Return the (x, y) coordinate for the center point of the cell that contains the specified text.  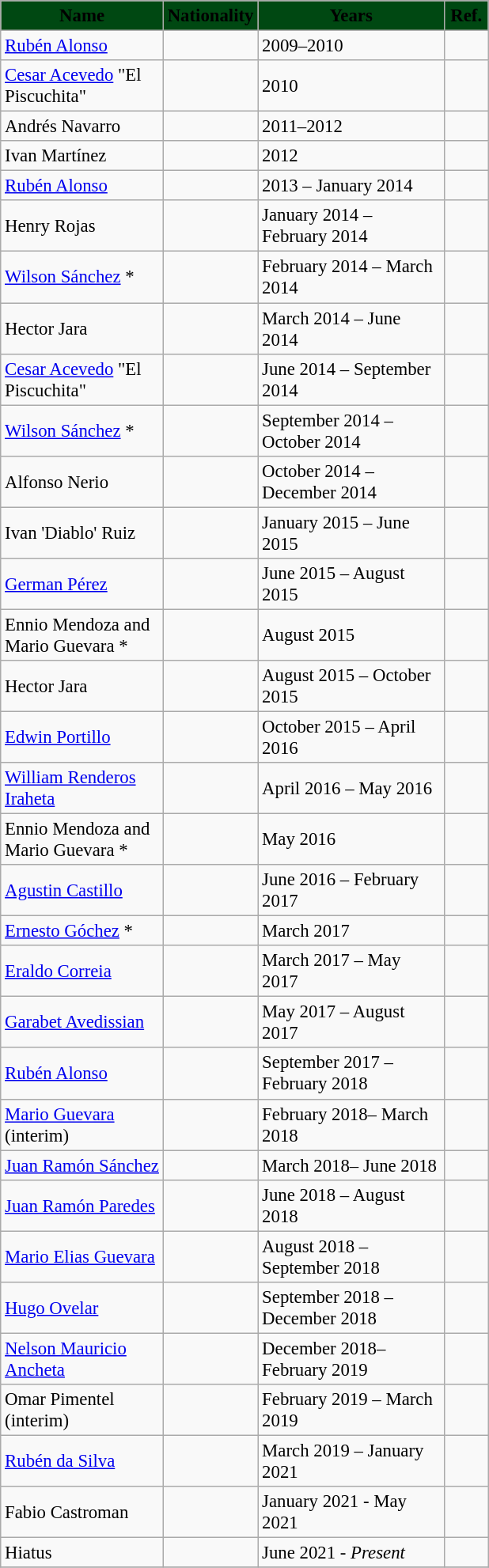
William Renderos Iraheta (82, 788)
June 2016 – February 2017 (351, 891)
2010 (351, 85)
German Pérez (82, 584)
August 2015 (351, 634)
June 2015 – August 2015 (351, 584)
2012 (351, 156)
January 2015 – June 2015 (351, 533)
August 2018 – September 2018 (351, 1256)
Ref. (466, 16)
June 2021 - Present (351, 1553)
Nelson Mauricio Ancheta (82, 1359)
Henry Rojas (82, 226)
Name (82, 16)
March 2017 (351, 931)
Hugo Ovelar (82, 1309)
Mario Guevara (interim) (82, 1125)
Fabio Castroman (82, 1513)
January 2014 – February 2014 (351, 226)
December 2018– February 2019 (351, 1359)
February 2018– March 2018 (351, 1125)
September 2014 – October 2014 (351, 430)
Ivan 'Diablo' Ruiz (82, 533)
Years (351, 16)
October 2014 – December 2014 (351, 481)
August 2015 – October 2015 (351, 687)
March 2014 – June 2014 (351, 329)
Andrés Navarro (82, 127)
Omar Pimentel (interim) (82, 1410)
October 2015 – April 2016 (351, 737)
Eraldo Correia (82, 971)
Juan Ramón Sánchez (82, 1165)
April 2016 – May 2016 (351, 788)
Rubén da Silva (82, 1460)
2009–2010 (351, 46)
Agustin Castillo (82, 891)
2011–2012 (351, 127)
January 2021 - May 2021 (351, 1513)
June 2014 – September 2014 (351, 380)
Ernesto Góchez * (82, 931)
February 2014 – March 2014 (351, 277)
2013 – January 2014 (351, 186)
Hiatus (82, 1553)
Edwin Portillo (82, 737)
May 2017 – August 2017 (351, 1022)
Garabet Avedissian (82, 1022)
March 2017 – May 2017 (351, 971)
September 2018 – December 2018 (351, 1309)
Nationality (210, 16)
March 2019 – January 2021 (351, 1460)
March 2018– June 2018 (351, 1165)
Alfonso Nerio (82, 481)
June 2018 – August 2018 (351, 1206)
Mario Elias Guevara (82, 1256)
Ivan Martínez (82, 156)
Juan Ramón Paredes (82, 1206)
May 2016 (351, 840)
September 2017 – February 2018 (351, 1074)
February 2019 – March 2019 (351, 1410)
